Search for the cell housing the specified text and yield its (X, Y) center coordinate. 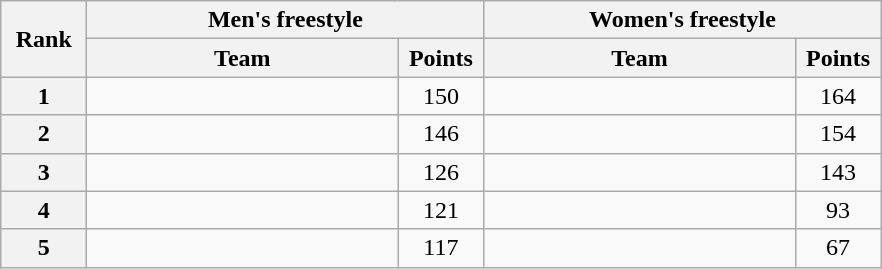
117 (441, 248)
146 (441, 134)
5 (44, 248)
1 (44, 96)
143 (838, 172)
93 (838, 210)
Women's freestyle (682, 20)
164 (838, 96)
150 (441, 96)
67 (838, 248)
154 (838, 134)
Men's freestyle (286, 20)
3 (44, 172)
Rank (44, 39)
126 (441, 172)
121 (441, 210)
4 (44, 210)
2 (44, 134)
